Output the [X, Y] coordinate of the center of the cell containing the given text.  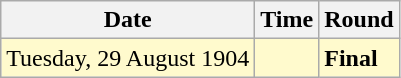
Round [359, 20]
Time [287, 20]
Tuesday, 29 August 1904 [128, 58]
Final [359, 58]
Date [128, 20]
